Output the [x, y] coordinate of the center of the cell containing the given text.  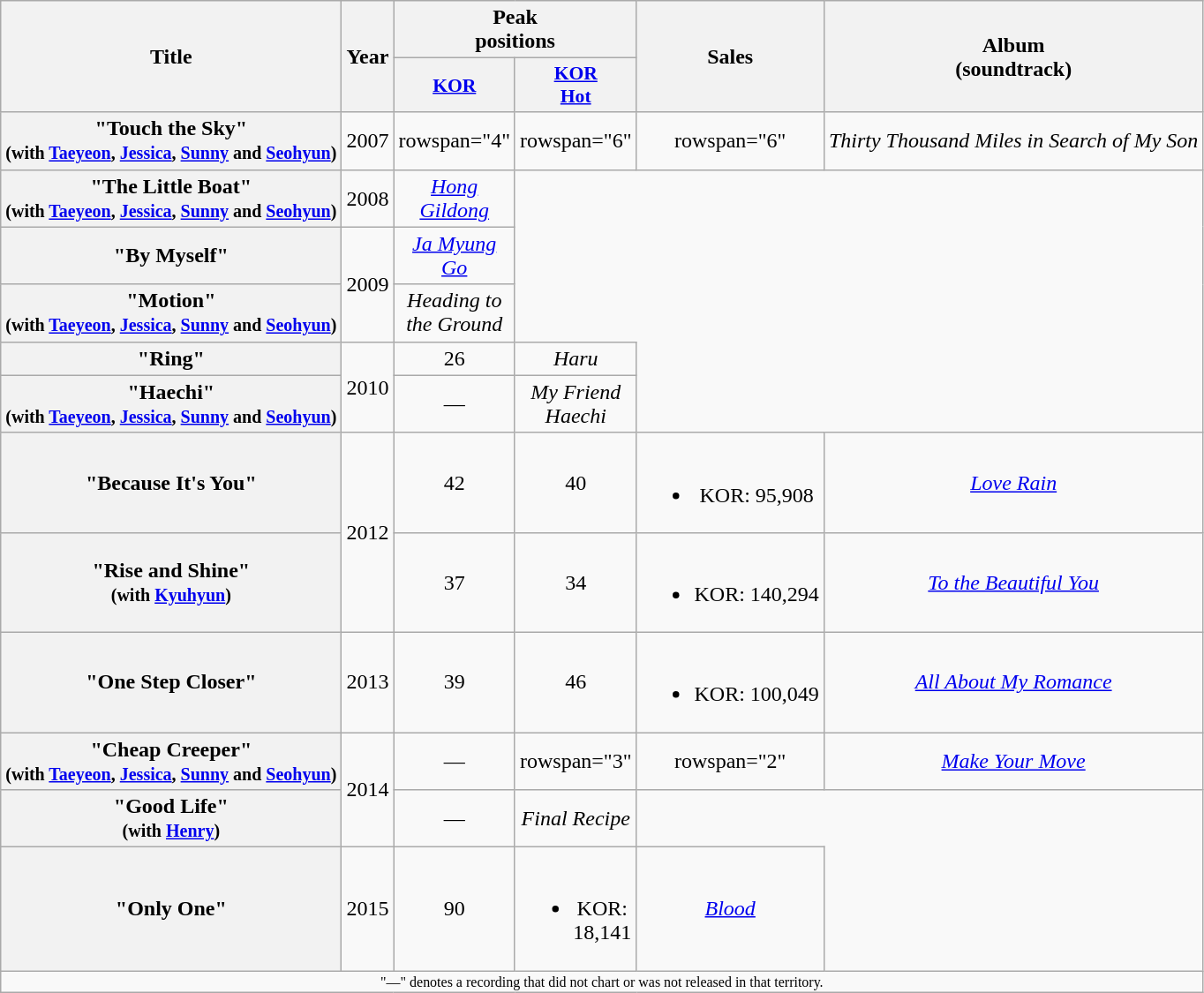
rowspan="2" [730, 761]
"Good Life"(with Henry) [171, 819]
2013 [367, 681]
Make Your Move [1013, 761]
Title [171, 56]
KOR: 95,908 [730, 482]
Heading to the Ground [455, 312]
Sales [730, 56]
2012 [367, 532]
Peakpositions [515, 30]
Hong Gildong [455, 198]
KOR: 18,141 [576, 909]
"Rise and Shine"(with Kyuhyun) [171, 583]
"One Step Closer" [171, 681]
"Ring" [171, 358]
"Touch the Sky"(with Taeyeon, Jessica, Sunny and Seohyun) [171, 141]
To the Beautiful You [1013, 583]
2009 [367, 284]
All About My Romance [1013, 681]
KOR: 140,294 [730, 583]
Thirty Thousand Miles in Search of My Son [1013, 141]
26 [455, 358]
42 [455, 482]
"By Myself" [171, 256]
"Only One" [171, 909]
Blood [730, 909]
Ja Myung Go [455, 256]
"Haechi"(with Taeyeon, Jessica, Sunny and Seohyun) [171, 404]
"Motion"(with Taeyeon, Jessica, Sunny and Seohyun) [171, 312]
40 [576, 482]
"The Little Boat"(with Taeyeon, Jessica, Sunny and Seohyun) [171, 198]
2015 [367, 909]
rowspan="4" [455, 141]
"Cheap Creeper"(with Taeyeon, Jessica, Sunny and Seohyun) [171, 761]
rowspan="3" [576, 761]
Year [367, 56]
34 [576, 583]
KORHot [576, 85]
Album(soundtrack) [1013, 56]
39 [455, 681]
Haru [576, 358]
2007 [367, 141]
KOR [455, 85]
KOR: 100,049 [730, 681]
Love Rain [1013, 482]
2010 [367, 387]
"Because It's You" [171, 482]
Final Recipe [576, 819]
37 [455, 583]
90 [455, 909]
2008 [367, 198]
46 [576, 681]
"—" denotes a recording that did not chart or was not released in that territory. [602, 982]
2014 [367, 790]
My Friend Haechi [576, 404]
